Provide the (X, Y) coordinate of the cell's center where the given text is located.  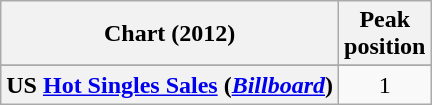
Chart (2012) (170, 34)
1 (385, 85)
Peak position (385, 34)
US Hot Singles Sales (Billboard) (170, 85)
